Determine the [X, Y] coordinate at the center of the cell enclosing the given text.  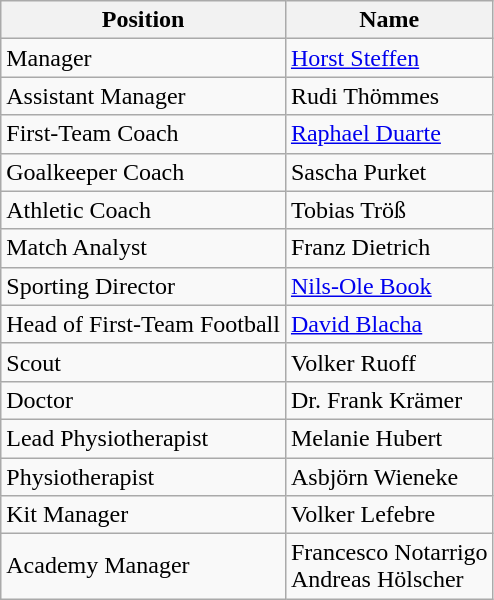
Asbjörn Wieneke [389, 477]
Volker Lefebre [389, 515]
Match Analyst [144, 248]
David Blacha [389, 324]
Rudi Thömmes [389, 96]
Kit Manager [144, 515]
Physiotherapist [144, 477]
Lead Physiotherapist [144, 438]
Franz Dietrich [389, 248]
Nils-Ole Book [389, 286]
Position [144, 20]
Doctor [144, 400]
Sporting Director [144, 286]
Francesco Notarrigo Andreas Hölscher [389, 566]
Dr. Frank Krämer [389, 400]
Volker Ruoff [389, 362]
Melanie Hubert [389, 438]
First-Team Coach [144, 134]
Goalkeeper Coach [144, 172]
Tobias Tröß [389, 210]
Assistant Manager [144, 96]
Scout [144, 362]
Head of First-Team Football [144, 324]
Sascha Purket [389, 172]
Raphael Duarte [389, 134]
Academy Manager [144, 566]
Horst Steffen [389, 58]
Manager [144, 58]
Name [389, 20]
Athletic Coach [144, 210]
